Scan for the cell matching the given text and deliver its [X, Y] coordinate at center. 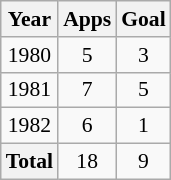
9 [144, 162]
1981 [30, 90]
Year [30, 19]
3 [144, 55]
1980 [30, 55]
18 [87, 162]
6 [87, 126]
7 [87, 90]
Goal [144, 19]
Total [30, 162]
1 [144, 126]
Apps [87, 19]
1982 [30, 126]
